Capture the cell that displays the provided text and extract its (x, y) central coordinate. 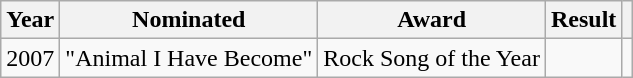
Year (30, 20)
Rock Song of the Year (432, 58)
Award (432, 20)
Result (583, 20)
"Animal I Have Become" (189, 58)
Nominated (189, 20)
2007 (30, 58)
